For the text-containing cell, return its midpoint in [x, y] coordinate format. 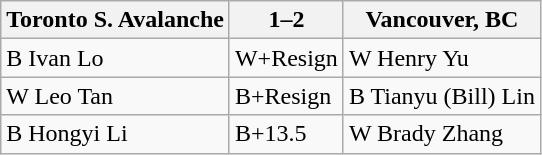
W+Resign [286, 58]
1–2 [286, 20]
Toronto S. Avalanche [116, 20]
Vancouver, BC [442, 20]
B Ivan Lo [116, 58]
W Henry Yu [442, 58]
B Hongyi Li [116, 134]
W Brady Zhang [442, 134]
W Leo Tan [116, 96]
B+Resign [286, 96]
B Tianyu (Bill) Lin [442, 96]
B+13.5 [286, 134]
